Find where the given text appears and provide that cell's center as (x, y) coordinate. 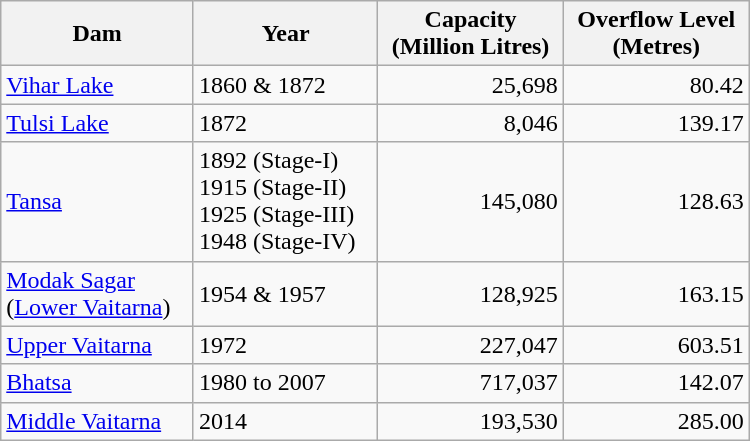
Upper Vaitarna (98, 345)
Tulsi Lake (98, 123)
227,047 (470, 345)
Tansa (98, 202)
Dam (98, 34)
128.63 (656, 202)
145,080 (470, 202)
80.42 (656, 85)
142.07 (656, 383)
Bhatsa (98, 383)
Capacity(Million Litres) (470, 34)
Modak Sagar(Lower Vaitarna) (98, 294)
1980 to 2007 (285, 383)
603.51 (656, 345)
128,925 (470, 294)
1954 & 1957 (285, 294)
1972 (285, 345)
2014 (285, 421)
Year (285, 34)
139.17 (656, 123)
8,046 (470, 123)
717,037 (470, 383)
285.00 (656, 421)
Overflow Level(Metres) (656, 34)
1860 & 1872 (285, 85)
1872 (285, 123)
163.15 (656, 294)
Middle Vaitarna (98, 421)
25,698 (470, 85)
1892 (Stage-I)1915 (Stage-II)1925 (Stage-III)1948 (Stage-IV) (285, 202)
193,530 (470, 421)
Vihar Lake (98, 85)
